Return the (x, y) coordinate for the center point of the cell that contains the specified text.  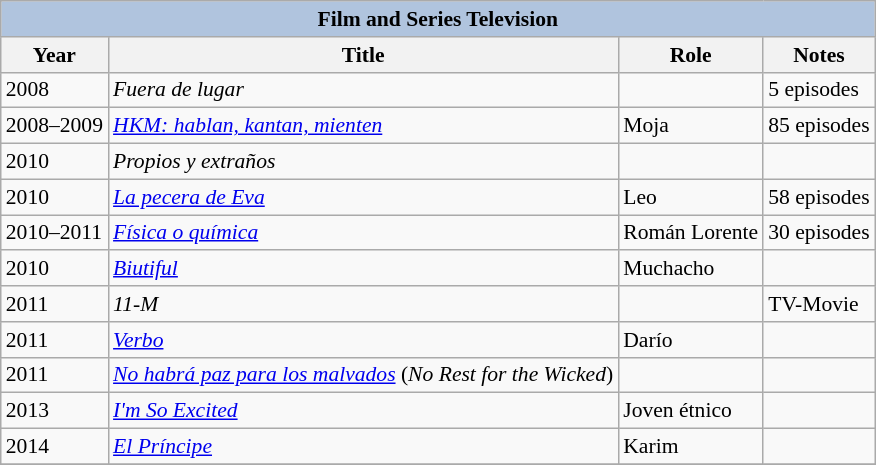
Film and Series Television (438, 19)
El Príncipe (363, 447)
Title (363, 55)
La pecera de Eva (363, 197)
Karim (690, 447)
2013 (54, 411)
30 episodes (818, 233)
No habrá paz para los malvados (No Rest for the Wicked) (363, 375)
Muchacho (690, 269)
Propios y extraños (363, 162)
2008–2009 (54, 126)
Moja (690, 126)
HKM: hablan, kantan, mienten (363, 126)
85 episodes (818, 126)
Física o química (363, 233)
58 episodes (818, 197)
5 episodes (818, 90)
2010–2011 (54, 233)
Year (54, 55)
Fuera de lugar (363, 90)
Román Lorente (690, 233)
2008 (54, 90)
Notes (818, 55)
Biutiful (363, 269)
Darío (690, 340)
TV-Movie (818, 304)
Role (690, 55)
Joven étnico (690, 411)
2014 (54, 447)
Leo (690, 197)
11-M (363, 304)
Verbo (363, 340)
I'm So Excited (363, 411)
